Return the (X, Y) coordinate for the center point of the cell that contains the specified text.  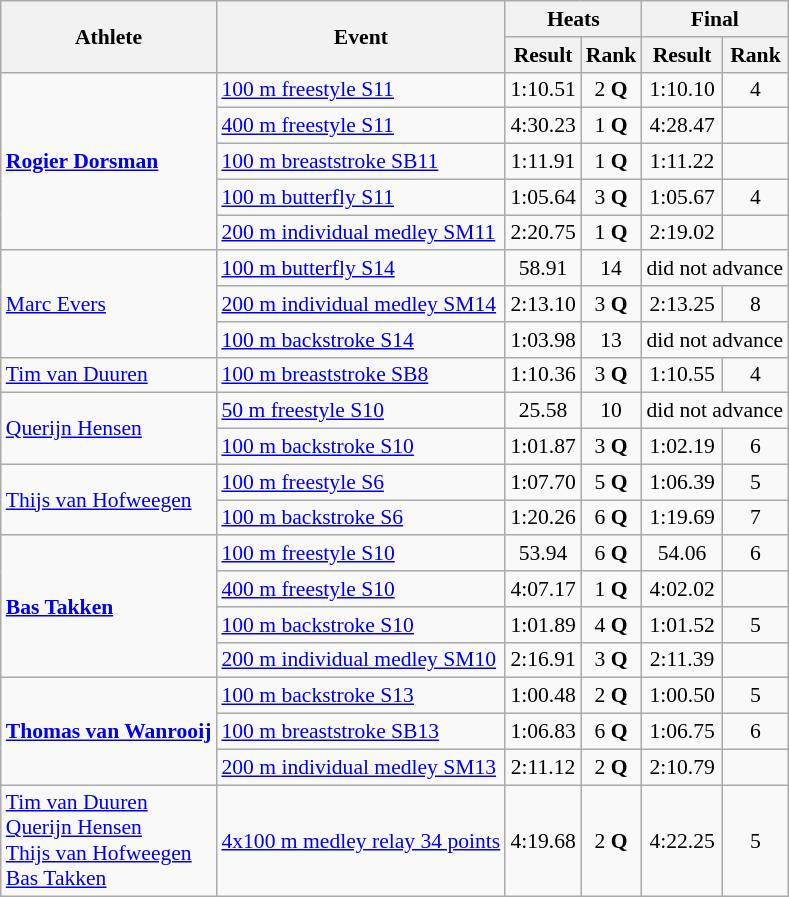
100 m butterfly S14 (360, 269)
4:02.02 (682, 589)
4x100 m medley relay 34 points (360, 841)
100 m freestyle S11 (360, 90)
200 m individual medley SM11 (360, 233)
Rogier Dorsman (109, 161)
1:10.36 (542, 375)
1:00.48 (542, 696)
1:03.98 (542, 340)
Event (360, 36)
10 (612, 411)
54.06 (682, 554)
Querijn Hensen (109, 428)
2:11.12 (542, 767)
1:01.87 (542, 447)
4:07.17 (542, 589)
1:10.51 (542, 90)
100 m freestyle S10 (360, 554)
14 (612, 269)
200 m individual medley SM10 (360, 660)
1:10.10 (682, 90)
1:07.70 (542, 482)
1:01.52 (682, 625)
1:06.83 (542, 732)
53.94 (542, 554)
2:13.25 (682, 304)
1:11.22 (682, 162)
13 (612, 340)
Tim van DuurenQuerijn HensenThijs van HofweegenBas Takken (109, 841)
5 Q (612, 482)
50 m freestyle S10 (360, 411)
Athlete (109, 36)
58.91 (542, 269)
8 (756, 304)
2:11.39 (682, 660)
100 m backstroke S13 (360, 696)
1:19.69 (682, 518)
200 m individual medley SM14 (360, 304)
2:19.02 (682, 233)
100 m freestyle S6 (360, 482)
100 m breaststroke SB11 (360, 162)
4:19.68 (542, 841)
100 m backstroke S14 (360, 340)
4:22.25 (682, 841)
1:06.75 (682, 732)
100 m butterfly S11 (360, 197)
7 (756, 518)
1:00.50 (682, 696)
400 m freestyle S10 (360, 589)
1:06.39 (682, 482)
1:20.26 (542, 518)
2:10.79 (682, 767)
200 m individual medley SM13 (360, 767)
4:28.47 (682, 126)
1:02.19 (682, 447)
400 m freestyle S11 (360, 126)
1:11.91 (542, 162)
2:20.75 (542, 233)
Heats (573, 19)
1:10.55 (682, 375)
4 Q (612, 625)
1:01.89 (542, 625)
Thomas van Wanrooij (109, 732)
2:13.10 (542, 304)
100 m breaststroke SB8 (360, 375)
100 m backstroke S6 (360, 518)
Tim van Duuren (109, 375)
4:30.23 (542, 126)
Bas Takken (109, 607)
Marc Evers (109, 304)
Final (714, 19)
Thijs van Hofweegen (109, 500)
100 m breaststroke SB13 (360, 732)
25.58 (542, 411)
1:05.64 (542, 197)
1:05.67 (682, 197)
2:16.91 (542, 660)
